Search for the cell housing the specified text and yield its [X, Y] center coordinate. 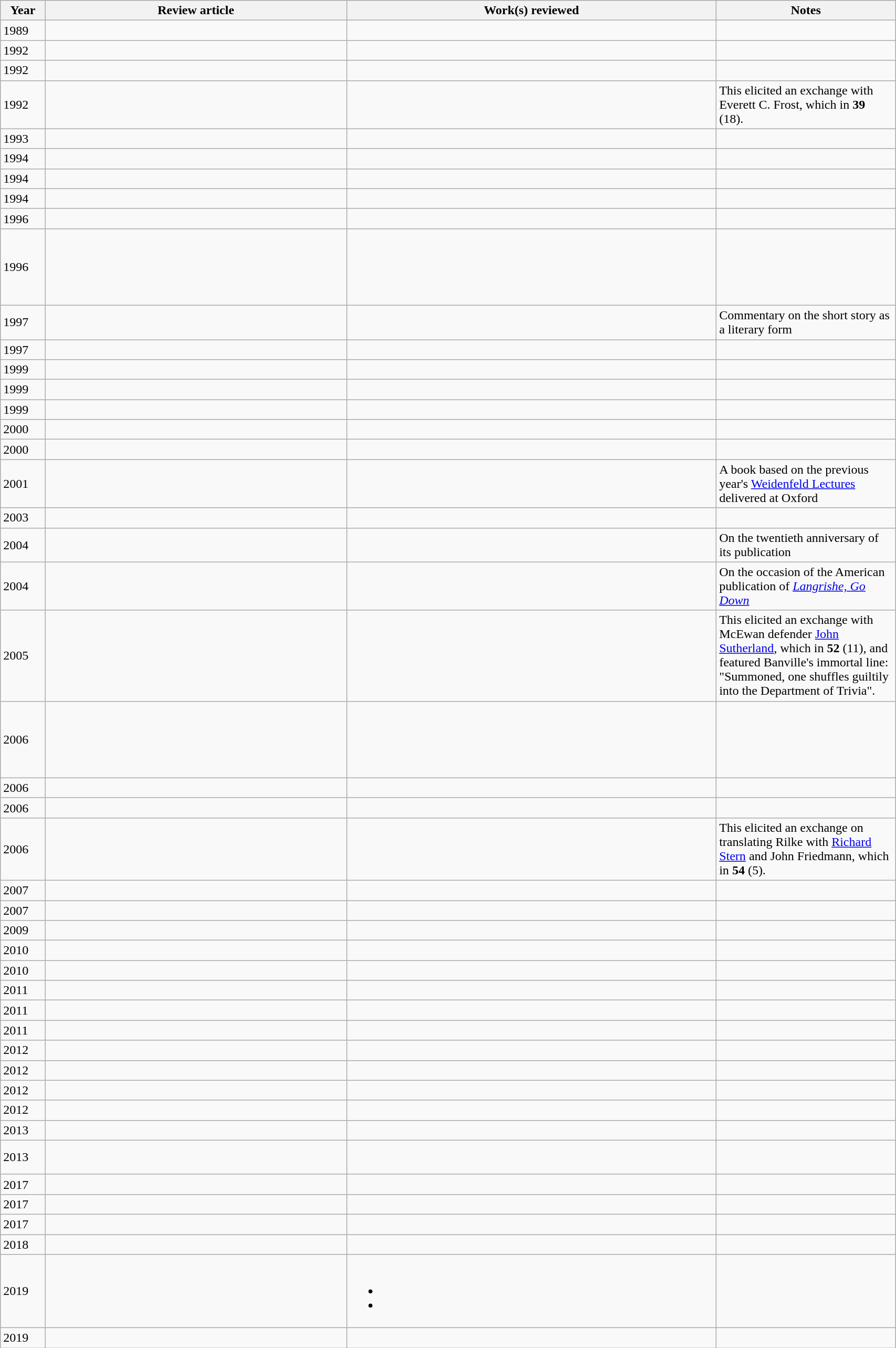
This elicited an exchange on translating Rilke with Richard Stern and John Friedmann, which in 54 (5). [806, 849]
1989 [23, 30]
2003 [23, 518]
Review article [196, 11]
This elicited an exchange with Everett C. Frost, which in 39 (18). [806, 105]
2009 [23, 931]
2001 [23, 484]
1993 [23, 139]
Notes [806, 11]
Commentary on the short story as a literary form [806, 322]
2018 [23, 1244]
A book based on the previous year's Weidenfeld Lectures delivered at Oxford [806, 484]
2005 [23, 655]
Year [23, 11]
On the twentieth anniversary of its publication [806, 545]
On the occasion of the American publication of Langrishe, Go Down [806, 586]
Work(s) reviewed [531, 11]
